Search for the cell housing the specified text and yield its (x, y) center coordinate. 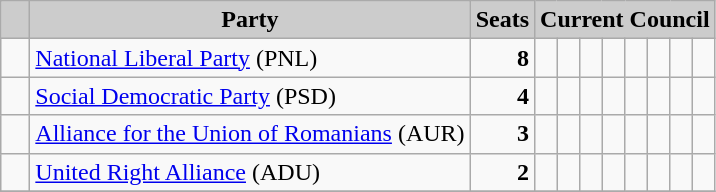
4 (502, 96)
2 (502, 172)
3 (502, 134)
Party (250, 20)
8 (502, 58)
Alliance for the Union of Romanians (AUR) (250, 134)
United Right Alliance (ADU) (250, 172)
Social Democratic Party (PSD) (250, 96)
Seats (502, 20)
National Liberal Party (PNL) (250, 58)
Current Council (626, 20)
